Pinpoint the cell where the given text exists, returning its (x, y) midpoint coordinate. 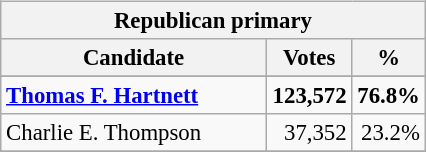
37,352 (309, 133)
Votes (309, 58)
76.8% (388, 96)
% (388, 58)
Thomas F. Hartnett (134, 96)
Candidate (134, 58)
23.2% (388, 133)
123,572 (309, 96)
Republican primary (213, 21)
Charlie E. Thompson (134, 133)
